Scan for the cell matching the given text and deliver its (x, y) coordinate at center. 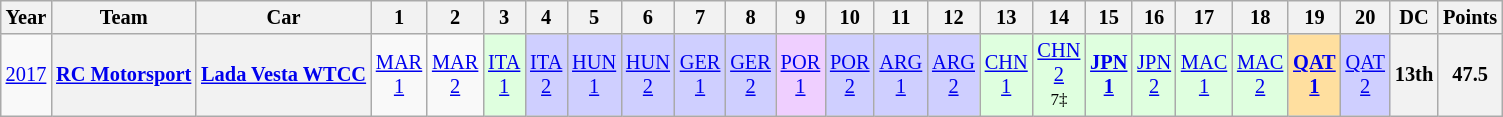
RC Motorsport (124, 75)
1 (399, 17)
JPN2 (1154, 75)
15 (1108, 17)
GER2 (750, 75)
12 (954, 17)
8 (750, 17)
10 (850, 17)
13 (1006, 17)
ARG2 (954, 75)
POR1 (800, 75)
19 (1314, 17)
QAT2 (1366, 75)
HUN1 (594, 75)
MAR2 (455, 75)
20 (1366, 17)
MAC2 (1260, 75)
5 (594, 17)
ITA1 (504, 75)
ARG1 (900, 75)
ITA2 (546, 75)
Points (1470, 17)
Team (124, 17)
HUN2 (648, 75)
18 (1260, 17)
4 (546, 17)
6 (648, 17)
16 (1154, 17)
CHN1 (1006, 75)
47.5 (1470, 75)
CHN27‡ (1060, 75)
GER1 (700, 75)
11 (900, 17)
POR2 (850, 75)
Car (284, 17)
3 (504, 17)
14 (1060, 17)
DC (1414, 17)
2 (455, 17)
MAC1 (1204, 75)
2017 (26, 75)
QAT1 (1314, 75)
MAR1 (399, 75)
JPN1 (1108, 75)
Year (26, 17)
17 (1204, 17)
13th (1414, 75)
7 (700, 17)
9 (800, 17)
Lada Vesta WTCC (284, 75)
